Determine the [X, Y] coordinate at the center of the cell enclosing the given text.  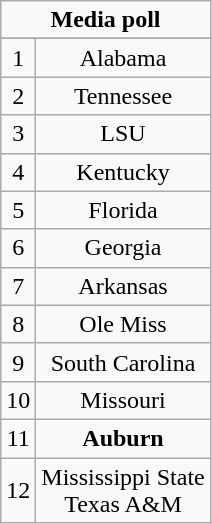
Georgia [123, 248]
Kentucky [123, 172]
1 [18, 58]
Tennessee [123, 96]
3 [18, 134]
South Carolina [123, 362]
5 [18, 210]
Auburn [123, 438]
Mississippi StateTexas A&M [123, 490]
7 [18, 286]
9 [18, 362]
Ole Miss [123, 324]
Florida [123, 210]
Missouri [123, 400]
2 [18, 96]
11 [18, 438]
Arkansas [123, 286]
4 [18, 172]
Alabama [123, 58]
8 [18, 324]
LSU [123, 134]
10 [18, 400]
6 [18, 248]
12 [18, 490]
Media poll [106, 20]
